For the text-containing cell, return its midpoint in (X, Y) coordinate format. 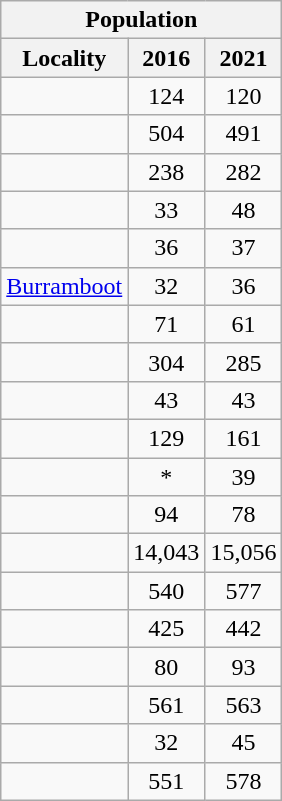
33 (166, 210)
Population (142, 20)
129 (166, 438)
124 (166, 96)
* (166, 477)
61 (244, 324)
2021 (244, 58)
14,043 (166, 553)
491 (244, 134)
551 (166, 781)
37 (244, 248)
Burramboot (64, 286)
120 (244, 96)
578 (244, 781)
2016 (166, 58)
304 (166, 362)
238 (166, 172)
78 (244, 515)
282 (244, 172)
Locality (64, 58)
285 (244, 362)
504 (166, 134)
15,056 (244, 553)
94 (166, 515)
161 (244, 438)
563 (244, 705)
425 (166, 629)
45 (244, 743)
577 (244, 591)
93 (244, 667)
540 (166, 591)
80 (166, 667)
39 (244, 477)
48 (244, 210)
561 (166, 705)
71 (166, 324)
442 (244, 629)
